For the text-containing cell, return its midpoint in [x, y] coordinate format. 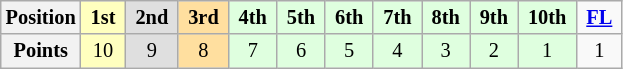
1st [104, 17]
7th [397, 17]
9th [494, 17]
7 [253, 51]
10th [547, 17]
4 [397, 51]
8th [446, 17]
2 [494, 51]
3rd [203, 17]
4th [253, 17]
10 [104, 51]
2nd [152, 17]
Position [41, 17]
FL [599, 17]
Points [41, 51]
3 [446, 51]
6th [349, 17]
5 [349, 51]
9 [152, 51]
8 [203, 51]
6 [301, 51]
5th [301, 17]
